Return the [x, y] coordinate for the center point of the cell that contains the specified text.  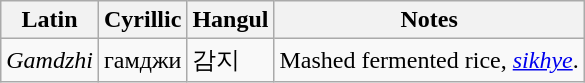
Cyrillic [142, 20]
Latin [50, 20]
감지 [230, 60]
гамджи [142, 60]
Gamdzhi [50, 60]
Hangul [230, 20]
Mashed fermented rice, sikhye. [429, 60]
Notes [429, 20]
